Scan for the cell matching the given text and deliver its (x, y) coordinate at center. 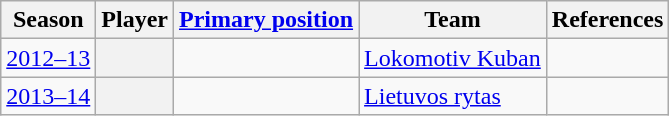
Primary position (266, 20)
References (608, 20)
2013–14 (48, 96)
Player (135, 20)
Lietuvos rytas (453, 96)
2012–13 (48, 58)
Lokomotiv Kuban (453, 58)
Team (453, 20)
Season (48, 20)
